From the cell containing the given text, extract its center point as [X, Y] coordinate. 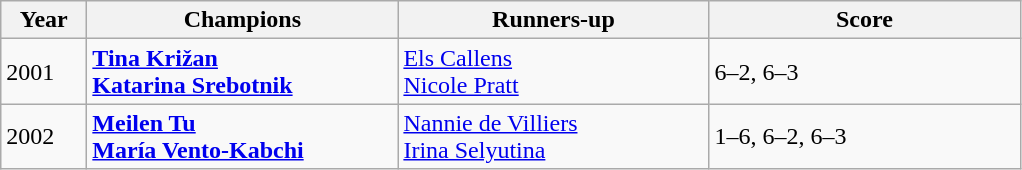
6–2, 6–3 [864, 72]
Meilen Tu María Vento-Kabchi [242, 136]
Tina Križan Katarina Srebotnik [242, 72]
Year [44, 20]
1–6, 6–2, 6–3 [864, 136]
2002 [44, 136]
Runners-up [554, 20]
Els Callens Nicole Pratt [554, 72]
Score [864, 20]
Champions [242, 20]
2001 [44, 72]
Nannie de Villiers Irina Selyutina [554, 136]
